Locate the cell with the specified text and output its (X, Y) center coordinate. 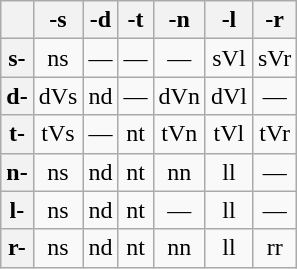
dVl (228, 96)
-l (228, 20)
-r (274, 20)
sVr (274, 58)
sVl (228, 58)
r- (17, 248)
-n (179, 20)
-t (136, 20)
dVn (179, 96)
tVs (58, 134)
tVr (274, 134)
t- (17, 134)
l- (17, 210)
d- (17, 96)
rr (274, 248)
-s (58, 20)
tVl (228, 134)
s- (17, 58)
dVs (58, 96)
tVn (179, 134)
-d (100, 20)
n- (17, 172)
